Provide the (X, Y) coordinate of the cell's center where the given text is located.  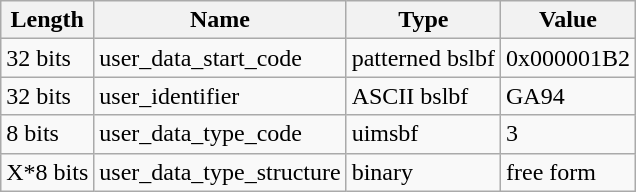
user_data_start_code (220, 58)
8 bits (48, 134)
free form (568, 172)
Type (423, 20)
user_identifier (220, 96)
3 (568, 134)
binary (423, 172)
X*8 bits (48, 172)
Name (220, 20)
user_data_type_code (220, 134)
GA94 (568, 96)
0x000001B2 (568, 58)
Value (568, 20)
patterned bslbf (423, 58)
uimsbf (423, 134)
ASCII bslbf (423, 96)
user_data_type_structure (220, 172)
Length (48, 20)
